For the text-containing cell, return its midpoint in [x, y] coordinate format. 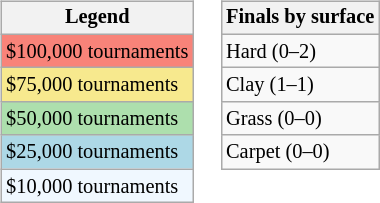
Hard (0–2) [300, 51]
Grass (0–0) [300, 119]
$25,000 tournaments [97, 152]
$100,000 tournaments [97, 51]
$75,000 tournaments [97, 85]
Clay (1–1) [300, 85]
Finals by surface [300, 18]
Carpet (0–0) [300, 152]
$50,000 tournaments [97, 119]
Legend [97, 18]
$10,000 tournaments [97, 186]
